Output the (X, Y) coordinate of the center of the cell containing the given text.  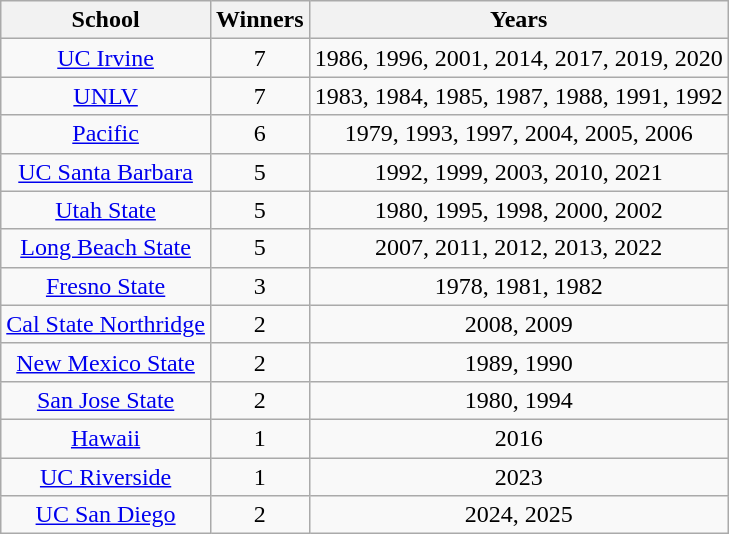
School (106, 20)
1989, 1990 (518, 362)
New Mexico State (106, 362)
Years (518, 20)
6 (260, 134)
Winners (260, 20)
Cal State Northridge (106, 324)
1992, 1999, 2003, 2010, 2021 (518, 172)
1980, 1995, 1998, 2000, 2002 (518, 210)
UNLV (106, 96)
1983, 1984, 1985, 1987, 1988, 1991, 1992 (518, 96)
2016 (518, 438)
UC Santa Barbara (106, 172)
1980, 1994 (518, 400)
Fresno State (106, 286)
Long Beach State (106, 248)
Hawaii (106, 438)
UC Irvine (106, 58)
UC San Diego (106, 515)
2008, 2009 (518, 324)
2007, 2011, 2012, 2013, 2022 (518, 248)
1986, 1996, 2001, 2014, 2017, 2019, 2020 (518, 58)
1979, 1993, 1997, 2004, 2005, 2006 (518, 134)
1978, 1981, 1982 (518, 286)
2023 (518, 477)
Utah State (106, 210)
3 (260, 286)
UC Riverside (106, 477)
2024, 2025 (518, 515)
San Jose State (106, 400)
Pacific (106, 134)
